Identify which cell holds the provided text, then report its [X, Y] central coordinate. 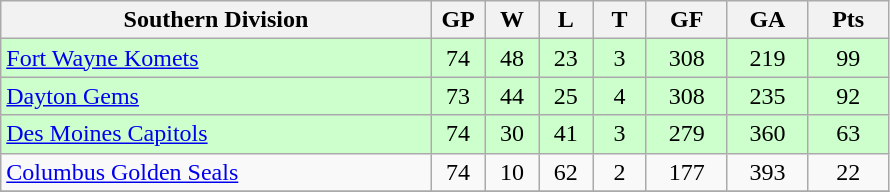
393 [768, 172]
22 [848, 172]
Columbus Golden Seals [216, 172]
L [566, 20]
23 [566, 58]
63 [848, 134]
2 [620, 172]
GP [458, 20]
48 [512, 58]
62 [566, 172]
177 [686, 172]
44 [512, 96]
Pts [848, 20]
41 [566, 134]
Des Moines Capitols [216, 134]
73 [458, 96]
235 [768, 96]
99 [848, 58]
30 [512, 134]
360 [768, 134]
10 [512, 172]
4 [620, 96]
279 [686, 134]
Fort Wayne Komets [216, 58]
25 [566, 96]
Dayton Gems [216, 96]
92 [848, 96]
W [512, 20]
GA [768, 20]
Southern Division [216, 20]
GF [686, 20]
219 [768, 58]
T [620, 20]
